Scan for the cell matching the given text and deliver its (X, Y) coordinate at center. 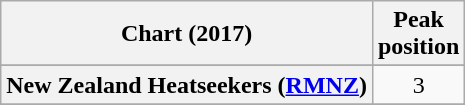
New Zealand Heatseekers (RMNZ) (187, 85)
Peakposition (418, 34)
Chart (2017) (187, 34)
3 (418, 85)
